Provide the (X, Y) coordinate of the cell's center where the given text is located.  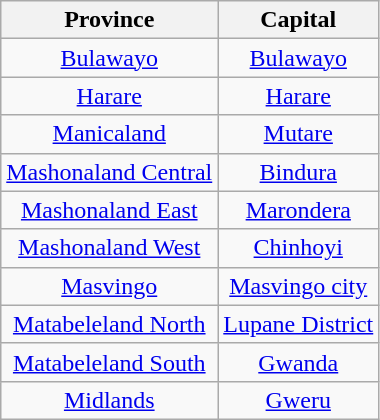
Gwanda (298, 362)
Mashonaland East (110, 210)
Bindura (298, 172)
Capital (298, 20)
Marondera (298, 210)
Mashonaland Central (110, 172)
Province (110, 20)
Masvingo (110, 286)
Manicaland (110, 134)
Mashonaland West (110, 248)
Lupane District (298, 324)
Midlands (110, 400)
Masvingo city (298, 286)
Matabeleland South (110, 362)
Gweru (298, 400)
Matabeleland North (110, 324)
Mutare (298, 134)
Chinhoyi (298, 248)
